Output the [X, Y] coordinate of the center of the cell containing the given text.  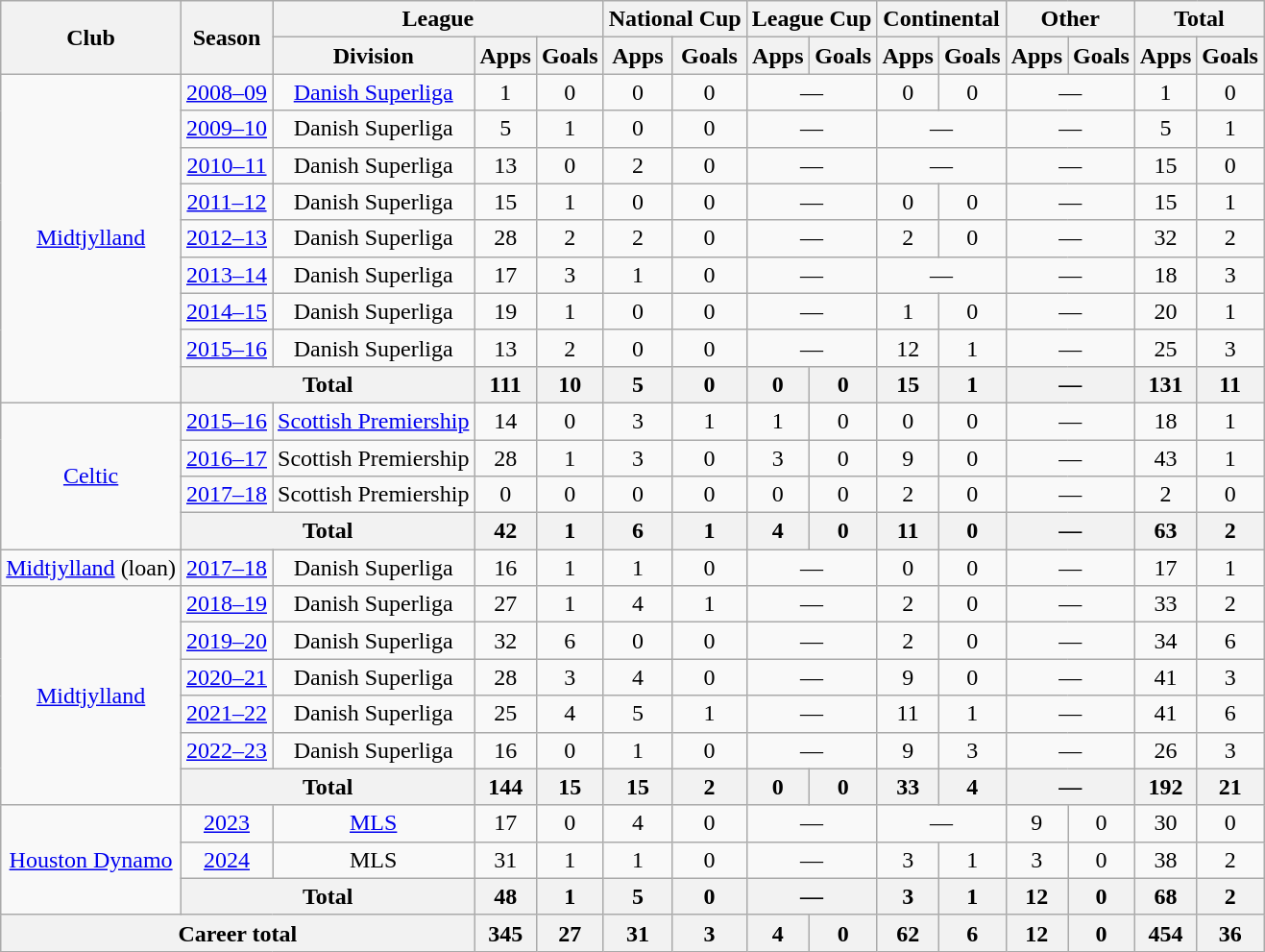
2008–09 [227, 92]
30 [1165, 823]
2020–21 [227, 677]
League Cup [812, 19]
National Cup [674, 19]
454 [1165, 933]
2009–10 [227, 129]
36 [1230, 933]
2012–13 [227, 238]
345 [505, 933]
192 [1165, 787]
21 [1230, 787]
48 [505, 896]
19 [505, 311]
62 [908, 933]
2018–19 [227, 604]
Division [374, 56]
2010–11 [227, 165]
Season [227, 37]
2019–20 [227, 641]
131 [1165, 384]
Club [91, 37]
10 [570, 384]
2023 [227, 823]
68 [1165, 896]
2021–22 [227, 714]
2011–12 [227, 202]
League [438, 19]
20 [1165, 311]
2024 [227, 860]
2014–15 [227, 311]
43 [1165, 458]
2016–17 [227, 458]
14 [505, 421]
Midtjylland (loan) [91, 568]
Continental [941, 19]
26 [1165, 750]
63 [1165, 531]
Other [1070, 19]
Celtic [91, 476]
2013–14 [227, 275]
111 [505, 384]
2022–23 [227, 750]
42 [505, 531]
Career total [238, 933]
38 [1165, 860]
Houston Dynamo [91, 860]
144 [505, 787]
34 [1165, 641]
